Identify which cell holds the provided text, then report its (x, y) central coordinate. 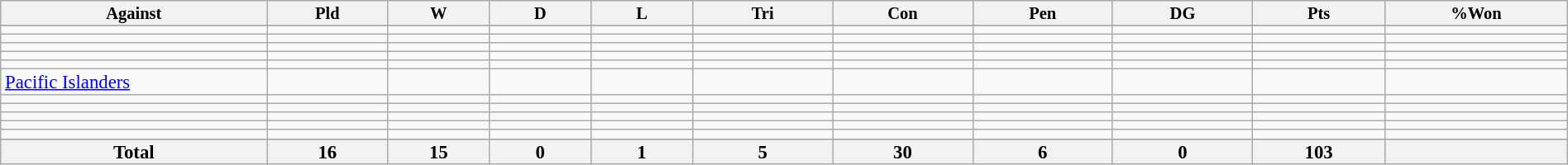
Con (903, 13)
Pts (1319, 13)
Pen (1042, 13)
Total (134, 152)
Tri (762, 13)
6 (1042, 152)
Pld (327, 13)
Against (134, 13)
Pacific Islanders (134, 82)
103 (1319, 152)
16 (327, 152)
15 (438, 152)
DG (1183, 13)
5 (762, 152)
1 (642, 152)
W (438, 13)
30 (903, 152)
D (541, 13)
L (642, 13)
%Won (1477, 13)
